Detect which cell encompasses the target text, then output its (x, y) center coordinate. 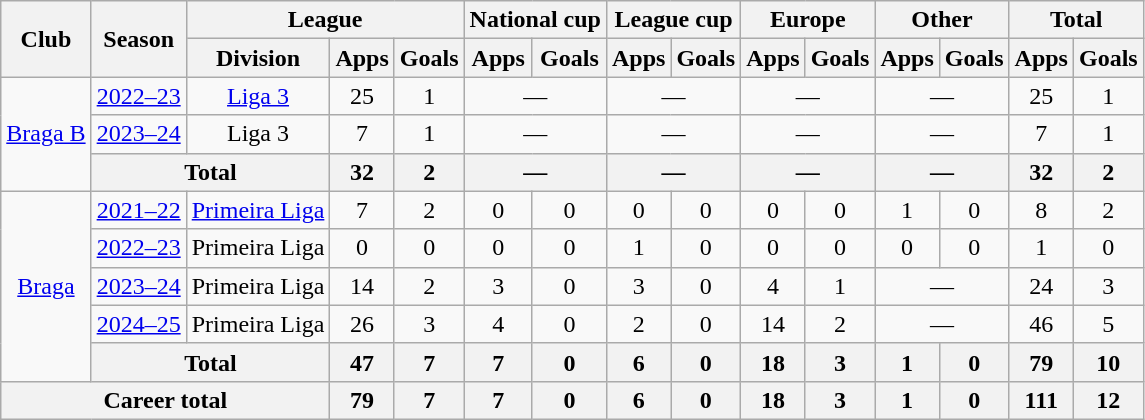
47 (362, 362)
12 (1108, 400)
National cup (535, 20)
24 (1041, 286)
10 (1108, 362)
2024–25 (138, 324)
Braga (46, 286)
111 (1041, 400)
26 (362, 324)
Club (46, 39)
8 (1041, 210)
Braga B (46, 134)
Season (138, 39)
46 (1041, 324)
5 (1108, 324)
Division (258, 58)
2021–22 (138, 210)
League cup (673, 20)
Career total (166, 400)
Europe (808, 20)
League (325, 20)
Other (942, 20)
